Capture the cell that displays the provided text and extract its [x, y] central coordinate. 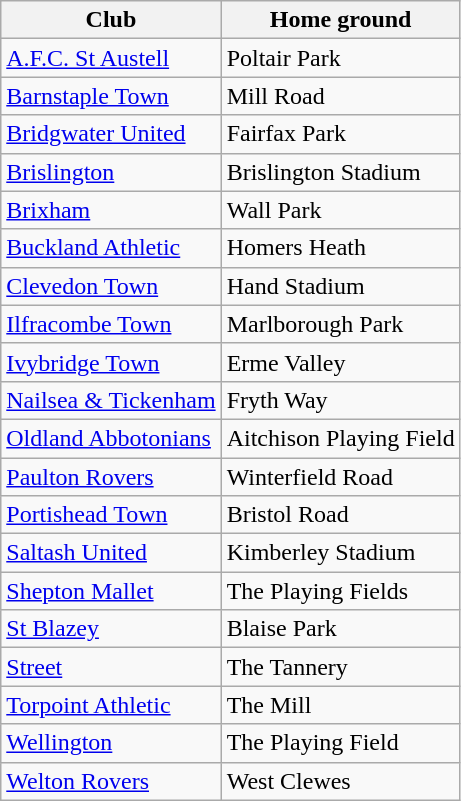
Shepton Mallet [111, 591]
Wall Park [340, 210]
Buckland Athletic [111, 248]
A.F.C. St Austell [111, 58]
Kimberley Stadium [340, 553]
Club [111, 20]
West Clewes [340, 781]
Fairfax Park [340, 134]
Nailsea & Tickenham [111, 400]
St Blazey [111, 629]
Aitchison Playing Field [340, 438]
Clevedon Town [111, 286]
Welton Rovers [111, 781]
Mill Road [340, 96]
Bristol Road [340, 515]
Barnstaple Town [111, 96]
Marlborough Park [340, 324]
Hand Stadium [340, 286]
Ilfracombe Town [111, 324]
The Tannery [340, 667]
The Mill [340, 705]
Blaise Park [340, 629]
Brislington Stadium [340, 172]
Erme Valley [340, 362]
Saltash United [111, 553]
Torpoint Athletic [111, 705]
Poltair Park [340, 58]
Bridgwater United [111, 134]
Brislington [111, 172]
Paulton Rovers [111, 477]
Brixham [111, 210]
Winterfield Road [340, 477]
Portishead Town [111, 515]
Wellington [111, 743]
The Playing Fields [340, 591]
Street [111, 667]
Fryth Way [340, 400]
Homers Heath [340, 248]
Oldland Abbotonians [111, 438]
Home ground [340, 20]
The Playing Field [340, 743]
Ivybridge Town [111, 362]
